Determine the (X, Y) coordinate at the center of the cell enclosing the given text.  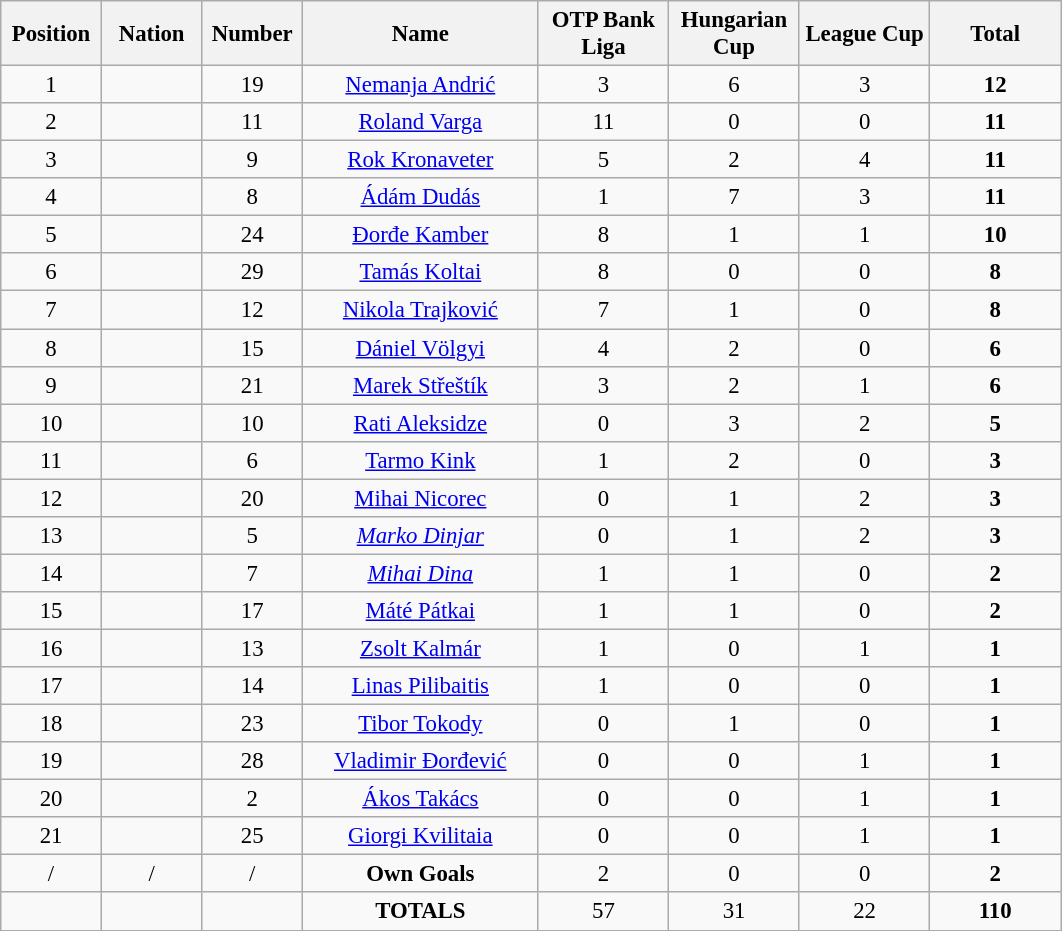
Zsolt Kalmár (421, 648)
Roland Varga (421, 122)
Nikola Trajković (421, 310)
57 (604, 912)
Dániel Völgyi (421, 348)
29 (252, 273)
25 (252, 836)
Rati Aleksidze (421, 423)
Nation (152, 34)
Vladimir Đorđević (421, 761)
OTP Bank Liga (604, 34)
Giorgi Kvilitaia (421, 836)
Mihai Dina (421, 573)
Own Goals (421, 874)
Ákos Takács (421, 799)
Linas Pilibaitis (421, 686)
22 (864, 912)
TOTALS (421, 912)
23 (252, 724)
16 (52, 648)
Mihai Nicorec (421, 498)
League Cup (864, 34)
31 (734, 912)
Marek Střeštík (421, 385)
Tibor Tokody (421, 724)
Ádám Dudás (421, 197)
Rok Kronaveter (421, 160)
Máté Pátkai (421, 611)
Đorđe Kamber (421, 235)
Marko Dinjar (421, 536)
Tarmo Kink (421, 460)
Nemanja Andrić (421, 85)
Total (996, 34)
28 (252, 761)
110 (996, 912)
Hungarian Cup (734, 34)
24 (252, 235)
Tamás Koltai (421, 273)
18 (52, 724)
Number (252, 34)
Position (52, 34)
Name (421, 34)
